Identify which cell holds the provided text, then report its (x, y) central coordinate. 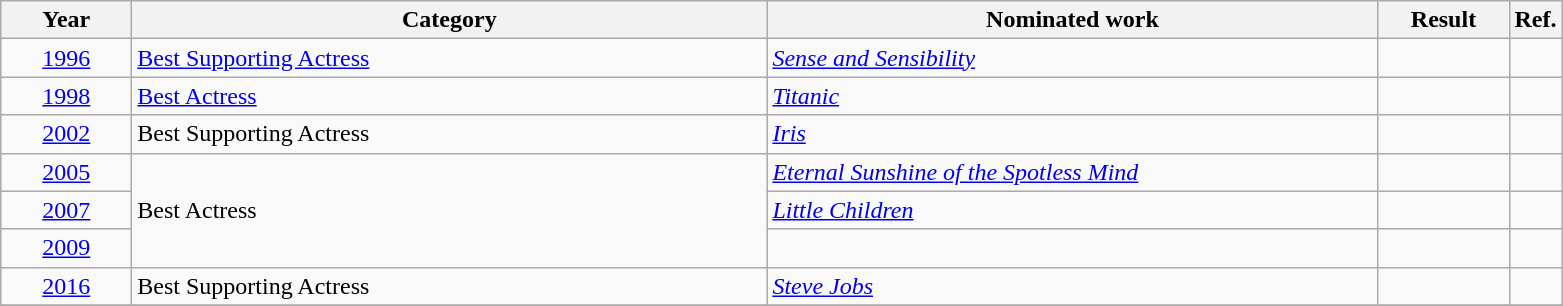
1998 (66, 96)
Eternal Sunshine of the Spotless Mind (1072, 172)
Steve Jobs (1072, 286)
2009 (66, 248)
Nominated work (1072, 20)
Result (1444, 20)
Category (450, 20)
Titanic (1072, 96)
Year (66, 20)
2005 (66, 172)
2016 (66, 286)
Iris (1072, 134)
Little Children (1072, 210)
2007 (66, 210)
1996 (66, 58)
Sense and Sensibility (1072, 58)
2002 (66, 134)
Ref. (1536, 20)
